From the cell containing the given text, extract its center point as [x, y] coordinate. 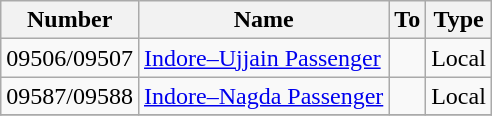
Number [70, 20]
Type [459, 20]
Indore–Nagda Passenger [263, 96]
09587/09588 [70, 96]
09506/09507 [70, 58]
Indore–Ujjain Passenger [263, 58]
Name [263, 20]
To [408, 20]
